Determine the (X, Y) coordinate at the center of the cell enclosing the given text.  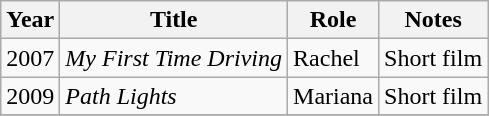
2009 (30, 96)
Mariana (334, 96)
2007 (30, 58)
Path Lights (174, 96)
Role (334, 20)
My First Time Driving (174, 58)
Year (30, 20)
Title (174, 20)
Notes (434, 20)
Rachel (334, 58)
